Scan for the cell matching the given text and deliver its [x, y] coordinate at center. 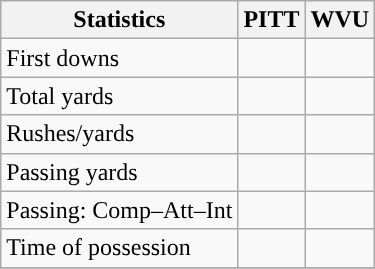
WVU [340, 20]
Passing yards [120, 172]
Time of possession [120, 248]
Passing: Comp–Att–Int [120, 210]
Total yards [120, 96]
Rushes/yards [120, 134]
First downs [120, 58]
PITT [272, 20]
Statistics [120, 20]
